Capture the cell that displays the provided text and extract its (X, Y) central coordinate. 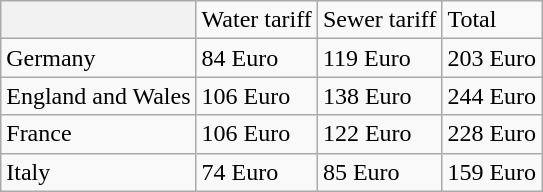
Germany (98, 58)
England and Wales (98, 96)
Italy (98, 172)
203 Euro (492, 58)
France (98, 134)
119 Euro (380, 58)
228 Euro (492, 134)
138 Euro (380, 96)
122 Euro (380, 134)
244 Euro (492, 96)
85 Euro (380, 172)
Total (492, 20)
84 Euro (256, 58)
159 Euro (492, 172)
Sewer tariff (380, 20)
74 Euro (256, 172)
Water tariff (256, 20)
